From the cell containing the given text, extract its center point as [X, Y] coordinate. 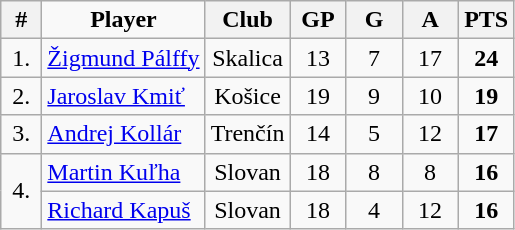
Trenčín [248, 134]
Skalica [248, 58]
PTS [486, 20]
G [374, 20]
Player [124, 20]
9 [374, 96]
Martin Kuľha [124, 172]
Andrej Kollár [124, 134]
4 [374, 210]
Club [248, 20]
5 [374, 134]
Košice [248, 96]
A [430, 20]
Žigmund Pálffy [124, 58]
GP [318, 20]
4. [22, 191]
# [22, 20]
10 [430, 96]
3. [22, 134]
Jaroslav Kmiť [124, 96]
13 [318, 58]
7 [374, 58]
24 [486, 58]
1. [22, 58]
Richard Kapuš [124, 210]
2. [22, 96]
14 [318, 134]
